Locate the cell with the specified text and output its [X, Y] center coordinate. 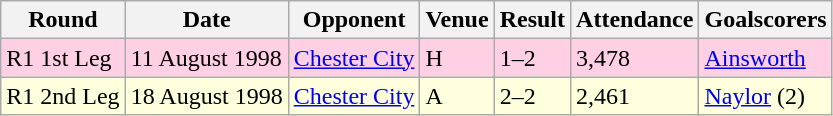
Opponent [354, 20]
Date [206, 20]
Result [532, 20]
Naylor (2) [766, 96]
Goalscorers [766, 20]
Round [63, 20]
Attendance [635, 20]
3,478 [635, 58]
2,461 [635, 96]
R1 2nd Leg [63, 96]
Ainsworth [766, 58]
A [457, 96]
H [457, 58]
1–2 [532, 58]
11 August 1998 [206, 58]
18 August 1998 [206, 96]
R1 1st Leg [63, 58]
2–2 [532, 96]
Venue [457, 20]
